Extract the (x, y) coordinate from the center of the cell holding the provided text.  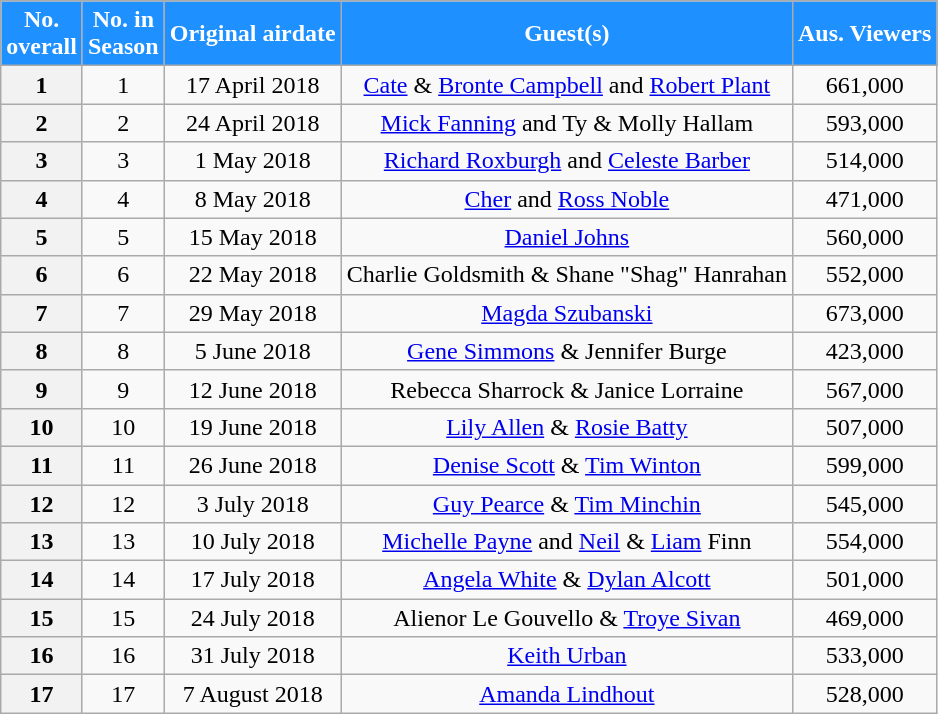
673,000 (864, 313)
Charlie Goldsmith & Shane "Shag" Hanrahan (566, 275)
554,000 (864, 542)
10 July 2018 (252, 542)
Guest(s) (566, 34)
Cate & Bronte Campbell and Robert Plant (566, 85)
423,000 (864, 351)
Alienor Le Gouvello & Troye Sivan (566, 618)
31 July 2018 (252, 656)
501,000 (864, 580)
26 June 2018 (252, 465)
Angela White & Dylan Alcott (566, 580)
545,000 (864, 503)
514,000 (864, 161)
Gene Simmons & Jennifer Burge (566, 351)
29 May 2018 (252, 313)
552,000 (864, 275)
Magda Szubanski (566, 313)
22 May 2018 (252, 275)
No. overall (42, 34)
Mick Fanning and Ty & Molly Hallam (566, 123)
469,000 (864, 618)
17 July 2018 (252, 580)
19 June 2018 (252, 427)
661,000 (864, 85)
17 April 2018 (252, 85)
8 May 2018 (252, 199)
593,000 (864, 123)
24 April 2018 (252, 123)
560,000 (864, 237)
Amanda Lindhout (566, 694)
Lily Allen & Rosie Batty (566, 427)
528,000 (864, 694)
24 July 2018 (252, 618)
15 May 2018 (252, 237)
471,000 (864, 199)
12 June 2018 (252, 389)
Rebecca Sharrock & Janice Lorraine (566, 389)
No. inSeason (123, 34)
7 August 2018 (252, 694)
Guy Pearce & Tim Minchin (566, 503)
Cher and Ross Noble (566, 199)
507,000 (864, 427)
Richard Roxburgh and Celeste Barber (566, 161)
Michelle Payne and Neil & Liam Finn (566, 542)
Daniel Johns (566, 237)
Denise Scott & Tim Winton (566, 465)
533,000 (864, 656)
5 June 2018 (252, 351)
3 July 2018 (252, 503)
Original airdate (252, 34)
567,000 (864, 389)
Aus. Viewers (864, 34)
599,000 (864, 465)
Keith Urban (566, 656)
1 May 2018 (252, 161)
